Identify which cell holds the provided text, then report its [x, y] central coordinate. 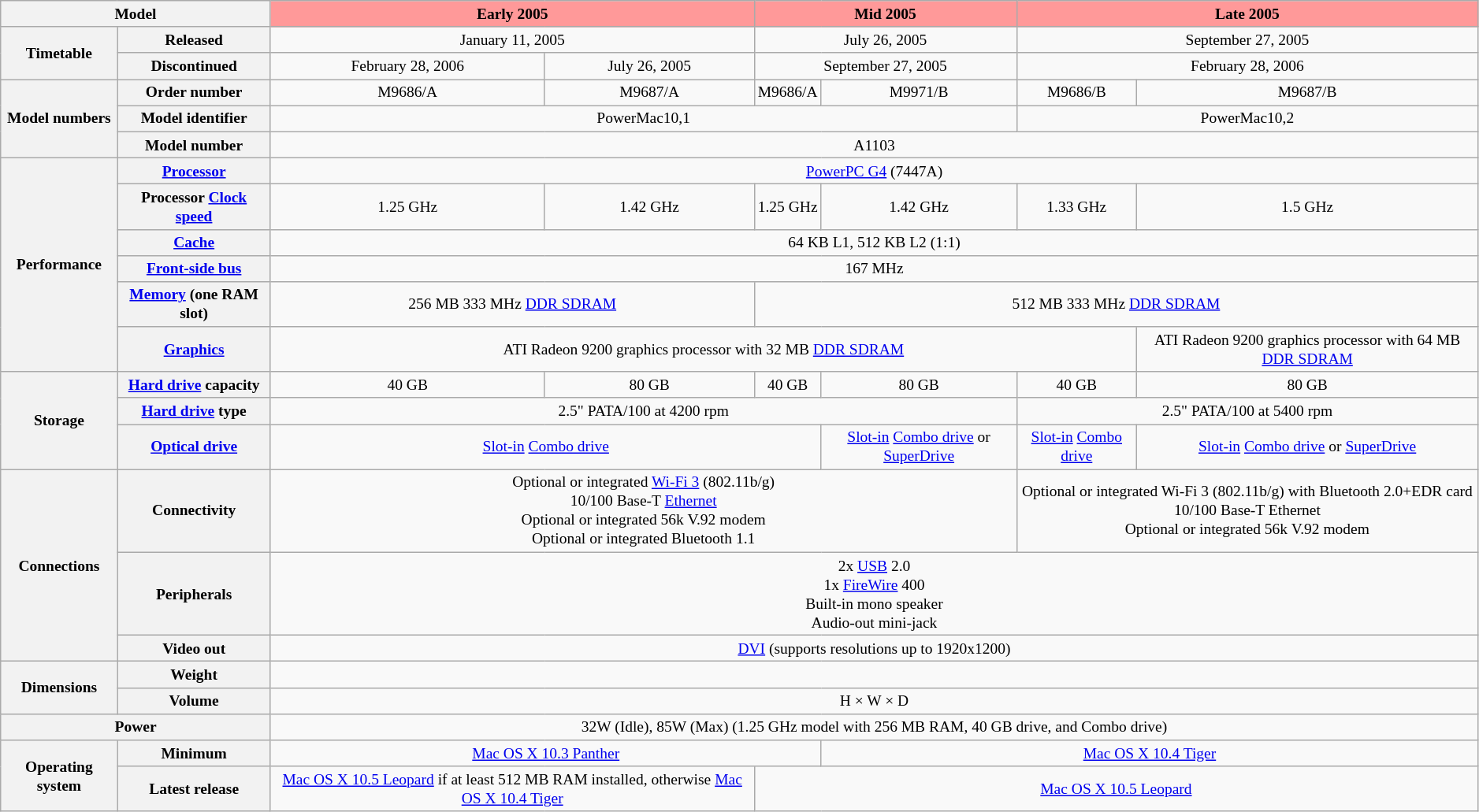
Early 2005 [512, 14]
Mac OS X 10.5 Leopard [1116, 789]
512 MB 333 MHz DDR SDRAM [1116, 304]
Processor Clock speed [194, 206]
ATI Radeon 9200 graphics processor with 32 MB DDR SDRAM [703, 350]
M9687/A [649, 93]
Storage [59, 421]
Operating system [59, 777]
Latest release [194, 789]
Mac OS X 10.3 Panther [545, 753]
Mac OS X 10.5 Leopard if at least 512 MB RAM installed, otherwise Mac OS X 10.4 Tiger [512, 789]
Connectivity [194, 510]
167 MHz [874, 268]
Mac OS X 10.4 Tiger [1150, 753]
ATI Radeon 9200 graphics processor with 64 MB DDR SDRAM [1308, 350]
H × W × D [874, 701]
Late 2005 [1247, 14]
Graphics [194, 350]
M9686/B [1076, 93]
PowerPC G4 (7447A) [874, 170]
Timetable [59, 54]
Model identifier [194, 118]
256 MB 333 MHz DDR SDRAM [512, 304]
Video out [194, 649]
Order number [194, 93]
Processor [194, 170]
Volume [194, 701]
Weight [194, 674]
Model number [194, 145]
Model numbers [59, 119]
A1103 [874, 145]
Minimum [194, 753]
Mid 2005 [886, 14]
Optional or integrated Wi-Fi 3 (802.11b/g)10/100 Base-T EthernetOptional or integrated 56k V.92 modemOptional or integrated Bluetooth 1.1 [643, 510]
Connections [59, 565]
Cache [194, 243]
Hard drive capacity [194, 384]
Hard drive type [194, 411]
1.5 GHz [1308, 206]
Dimensions [59, 688]
Optical drive [194, 447]
32W (Idle), 85W (Max) (1.25 GHz model with 256 MB RAM, 40 GB drive, and Combo drive) [874, 726]
DVI (supports resolutions up to 1920x1200) [874, 649]
Optional or integrated Wi-Fi 3 (802.11b/g) with Bluetooth 2.0+EDR card10/100 Base-T EthernetOptional or integrated 56k V.92 modem [1247, 510]
2.5" PATA/100 at 4200 rpm [643, 411]
2x USB 2.01x FireWire 400Built-in mono speakerAudio-out mini-jack [874, 594]
Released [194, 39]
1.33 GHz [1076, 206]
2.5" PATA/100 at 5400 rpm [1247, 411]
PowerMac10,1 [643, 118]
Performance [59, 265]
64 KB L1, 512 KB L2 (1:1) [874, 243]
Memory (one RAM slot) [194, 304]
Model [136, 14]
PowerMac10,2 [1247, 118]
M9687/B [1308, 93]
Front-side bus [194, 268]
Discontinued [194, 66]
January 11, 2005 [512, 39]
M9971/B [919, 93]
Peripherals [194, 594]
Power [136, 726]
